Return [X, Y] of the center of cell containing provided text 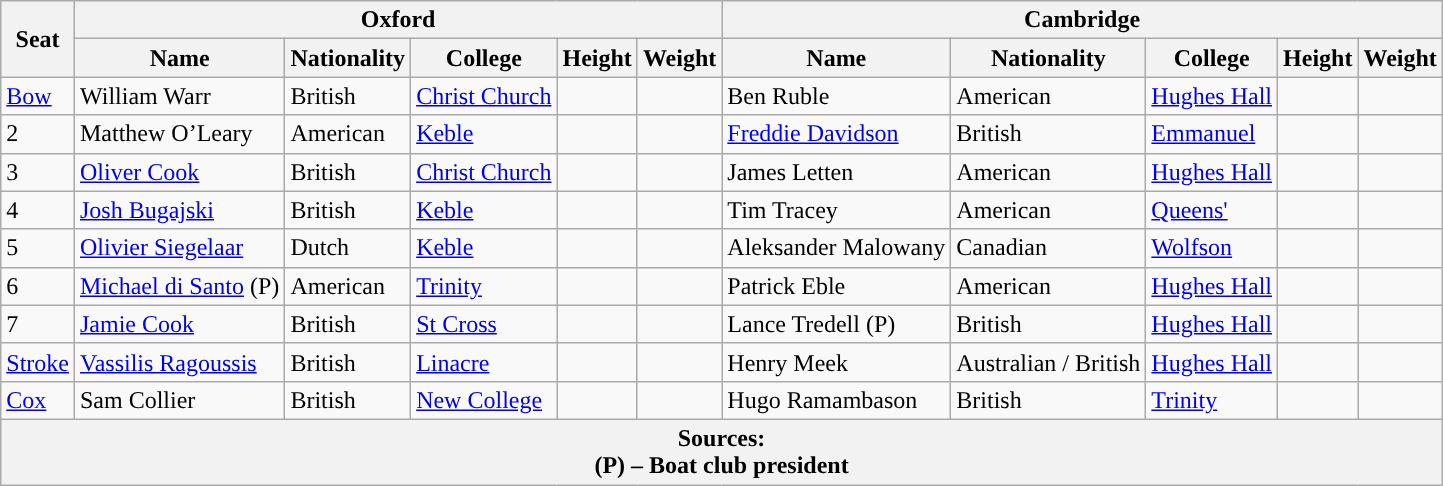
Linacre [484, 362]
Wolfson [1212, 248]
Seat [38, 39]
Ben Ruble [836, 96]
Josh Bugajski [179, 210]
Patrick Eble [836, 286]
Cox [38, 400]
Matthew O’Leary [179, 134]
Henry Meek [836, 362]
Sam Collier [179, 400]
William Warr [179, 96]
St Cross [484, 324]
Cambridge [1082, 20]
Lance Tredell (P) [836, 324]
Canadian [1048, 248]
Oliver Cook [179, 172]
Aleksander Malowany [836, 248]
Sources:(P) – Boat club president [722, 452]
Jamie Cook [179, 324]
Stroke [38, 362]
5 [38, 248]
3 [38, 172]
Queens' [1212, 210]
4 [38, 210]
James Letten [836, 172]
2 [38, 134]
Vassilis Ragoussis [179, 362]
New College [484, 400]
Tim Tracey [836, 210]
Bow [38, 96]
Freddie Davidson [836, 134]
7 [38, 324]
Hugo Ramambason [836, 400]
6 [38, 286]
Dutch [348, 248]
Olivier Siegelaar [179, 248]
Michael di Santo (P) [179, 286]
Oxford [398, 20]
Australian / British [1048, 362]
Emmanuel [1212, 134]
